Capture the cell that displays the provided text and extract its (x, y) central coordinate. 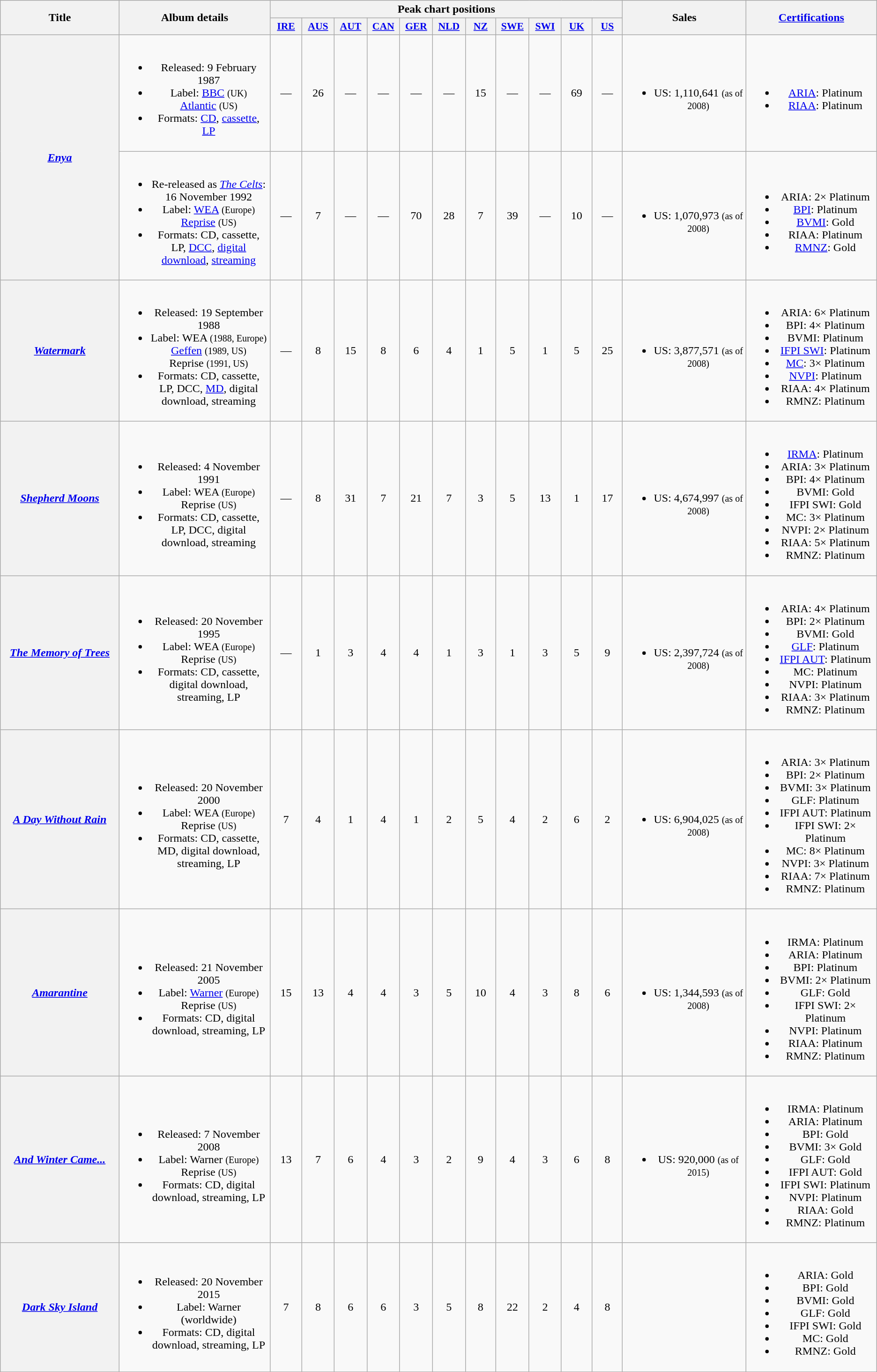
28 (449, 215)
US: 4,674,997 (as of 2008) (684, 498)
US: 1,344,593 (as of 2008) (684, 993)
Dark Sky Island (60, 1307)
25 (607, 351)
US: 3,877,571 (as of 2008) (684, 351)
ARIA: 6× PlatinumBPI: 4× PlatinumBVMI: PlatinumIFPI SWI: PlatinumMC: 3× PlatinumNVPI: PlatinumRIAA: 4× PlatinumRMNZ: Platinum (811, 351)
26 (318, 93)
ARIA: PlatinumRIAA: Platinum (811, 93)
Released: 20 November 2015Label: Warner (worldwide)Formats: CD, digital download, streaming, LP (194, 1307)
IRMA: PlatinumARIA: 3× PlatinumBPI: 4× PlatinumBVMI: GoldIFPI SWI: GoldMC: 3× PlatinumNVPI: 2× PlatinumRIAA: 5× PlatinumRMNZ: Platinum (811, 498)
GER (416, 27)
Shepherd Moons (60, 498)
Peak chart positions (446, 9)
69 (577, 93)
39 (513, 215)
Released: 9 February 1987Label: BBC (UK) Atlantic (US)Formats: CD, cassette, LP (194, 93)
IRMA: PlatinumARIA: PlatinumBPI: GoldBVMI: 3× GoldGLF: GoldIFPI AUT: GoldIFPI SWI: PlatinumNVPI: PlatinumRIAA: GoldRMNZ: Platinum (811, 1159)
SWI (545, 27)
21 (416, 498)
AUT (351, 27)
Released: 21 November 2005Label: Warner (Europe) Reprise (US)Formats: CD, digital download, streaming, LP (194, 993)
Amarantine (60, 993)
IRE (286, 27)
Title (60, 18)
31 (351, 498)
US: 920,000 (as of 2015) (684, 1159)
Sales (684, 18)
Re-released as The Celts: 16 November 1992Label: WEA (Europe) Reprise (US)Formats: CD, cassette, LP, DCC, digital download, streaming (194, 215)
US: 6,904,025 (as of 2008) (684, 820)
70 (416, 215)
Enya (60, 157)
ARIA: 4× PlatinumBPI: 2× PlatinumBVMI: GoldGLF: PlatinumIFPI AUT: PlatinumMC: PlatinumNVPI: PlatinumRIAA: 3× PlatinumRMNZ: Platinum (811, 653)
CAN (383, 27)
US (607, 27)
And Winter Came... (60, 1159)
Released: 20 November 2000Label: WEA (Europe) Reprise (US)Formats: CD, cassette, MD, digital download, streaming, LP (194, 820)
US: 1,110,641 (as of 2008) (684, 93)
Released: 4 November 1991Label: WEA (Europe) Reprise (US)Formats: CD, cassette, LP, DCC, digital download, streaming (194, 498)
Certifications (811, 18)
The Memory of Trees (60, 653)
IRMA: PlatinumARIA: PlatinumBPI: PlatinumBVMI: 2× PlatinumGLF: GoldIFPI SWI: 2× PlatinumNVPI: PlatinumRIAA: PlatinumRMNZ: Platinum (811, 993)
Watermark (60, 351)
17 (607, 498)
UK (577, 27)
Released: 7 November 2008Label: Warner (Europe) Reprise (US)Formats: CD, digital download, streaming, LP (194, 1159)
A Day Without Rain (60, 820)
SWE (513, 27)
NLD (449, 27)
22 (513, 1307)
Released: 20 November 1995Label: WEA (Europe) Reprise (US)Formats: CD, cassette, digital download, streaming, LP (194, 653)
AUS (318, 27)
US: 2,397,724 (as of 2008) (684, 653)
US: 1,070,973 (as of 2008) (684, 215)
ARIA: GoldBPI: GoldBVMI: GoldGLF: GoldIFPI SWI: GoldMC: GoldRMNZ: Gold (811, 1307)
NZ (481, 27)
Album details (194, 18)
ARIA: 2× PlatinumBPI: PlatinumBVMI: GoldRIAA: PlatinumRMNZ: Gold (811, 215)
